Output the [X, Y] coordinate of the center of the cell containing the given text.  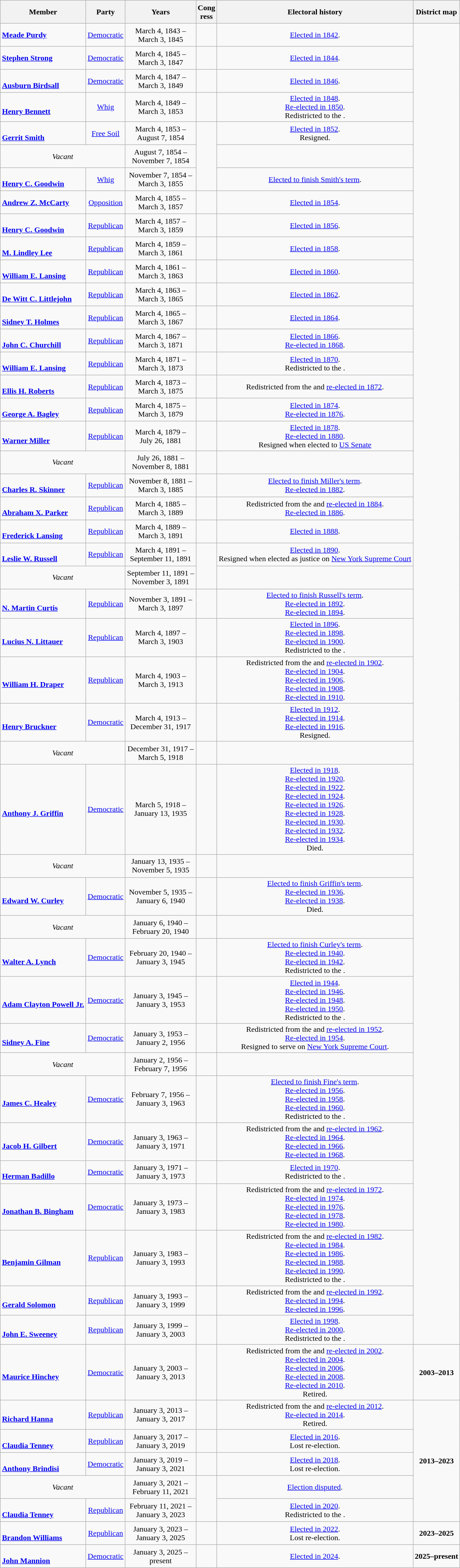
Opposition [106, 203]
Elected in 1878.Re-elected in 1880.Resigned when elected to US Senate [315, 436]
Elected to finish Curley's term.Re-elected in 1940.Re-elected in 1942.Redistricted to the . [315, 957]
Ausburn Birdsall [43, 81]
Sidney A. Fine [43, 1038]
Herman Badillo [43, 1172]
Sidney T. Holmes [43, 318]
Congress [206, 12]
Frederick Lansing [43, 531]
March 4, 1849 –March 3, 1853 [161, 107]
Charles R. Skinner [43, 485]
November 7, 1854 –March 3, 1855 [161, 179]
2025–present [437, 1556]
January 6, 1940 –February 20, 1940 [161, 927]
January 3, 2003 –January 3, 2013 [161, 1373]
John Mannion [43, 1556]
March 4, 1889 –March 3, 1891 [161, 531]
July 26, 1881 –November 8, 1881 [161, 462]
Meade Purdy [43, 35]
Warner Miller [43, 436]
Redistricted from the and re-elected in 1962.Re-elected in 1964.Re-elected in 1966.Re-elected in 1968. [315, 1142]
March 4, 1891 –September 11, 1891 [161, 554]
Jacob H. Gilbert [43, 1142]
March 4, 1867 –March 3, 1871 [161, 341]
Jonathan B. Bingham [43, 1207]
Elected to finish Russell's term.Re-elected in 1892.Re-elected in 1894. [315, 604]
Elected in 1864. [315, 318]
January 2, 1956 –February 7, 1956 [161, 1064]
Elected in 2016.Lost re-election. [315, 1441]
Edward W. Curley [43, 896]
December 31, 1917 –March 5, 1918 [161, 753]
March 4, 1845 –March 3, 1847 [161, 58]
Elected in 1844. [315, 58]
Elected in 1874.Re-elected in 1876. [315, 410]
Benjamin Gilman [43, 1258]
September 11, 1891 –November 3, 1891 [161, 577]
Elected in 1848.Re-elected in 1850.Redistricted to the . [315, 107]
Elected to finish Miller's term.Re-elected in 1882. [315, 485]
January 3, 1963 –January 3, 1971 [161, 1142]
Anthony Brindisi [43, 1464]
February 7, 1956 –January 3, 1963 [161, 1099]
District map [437, 12]
January 3, 2023 –January 3, 2025 [161, 1533]
Richard Hanna [43, 1415]
Elected in 1846. [315, 81]
January 3, 2017 –January 3, 2019 [161, 1441]
Elected in 1888. [315, 531]
March 4, 1853 –August 7, 1854 [161, 133]
Elected in 1890.Resigned when elected as justice on New York Supreme Court [315, 554]
Election disputed. [315, 1487]
George A. Bagley [43, 410]
March 4, 1885 –March 3, 1889 [161, 508]
March 5, 1918 –January 13, 1935 [161, 809]
Abraham X. Parker [43, 508]
Gerald Solomon [43, 1301]
John C. Churchill [43, 341]
Redistricted from the and re-elected in 1992.Re-elected in 1994.Re-elected in 1996. [315, 1301]
January 3, 1945 –January 3, 1953 [161, 1000]
De Witt C. Littlejohn [43, 295]
August 7, 1854 –November 7, 1854 [161, 156]
Elected in 2022.Lost re-election. [315, 1533]
January 3, 2013 –January 3, 2017 [161, 1415]
James C. Healey [43, 1099]
2023–2025 [437, 1533]
Leslie W. Russell [43, 554]
January 3, 1993 –January 3, 1999 [161, 1301]
Redistricted from the and re-elected in 1982.Re-elected in 1984.Re-elected in 1986.Re-elected in 1988.Re-elected in 1990.Redistricted to the . [315, 1258]
Elected in 1870.Redistricted to the . [315, 364]
January 3, 2019 –January 3, 2021 [161, 1464]
January 3, 2025 –present [161, 1556]
Elected in 1944.Re-elected in 1946.Re-elected in 1948.Re-elected in 1950.Redistricted to the . [315, 1000]
January 13, 1935 –November 5, 1935 [161, 866]
Free Soil [106, 133]
2003–2013 [437, 1373]
Years [161, 12]
Electoral history [315, 12]
Elected in 1866.Re-elected in 1868. [315, 341]
Elected in 1854. [315, 203]
Member [43, 12]
Ellis H. Roberts [43, 387]
March 4, 1847 –March 3, 1849 [161, 81]
Elected in 1842. [315, 35]
November 5, 1935 –January 6, 1940 [161, 896]
Elected in 1856. [315, 226]
Elected in 1860. [315, 272]
March 4, 1875 –March 3, 1879 [161, 410]
Elected in 1912.Re-elected in 1914.Re-elected in 1916.Resigned. [315, 722]
Gerrit Smith [43, 133]
Redistricted from the and re-elected in 1902.Re-elected in 1904.Re-elected in 1906.Re-elected in 1908.Re-elected in 1910. [315, 680]
Henry Bruckner [43, 722]
March 4, 1855 –March 3, 1857 [161, 203]
February 11, 2021 –January 3, 2023 [161, 1510]
Elected in 1862. [315, 295]
January 3, 1983 –January 3, 1993 [161, 1258]
Adam Clayton Powell Jr. [43, 1000]
Redistricted from the and re-elected in 1884.Re-elected in 1886. [315, 508]
Redistricted from the and re-elected in 2012.Re-elected in 2014.Retired. [315, 1415]
November 8, 1881 –March 3, 1885 [161, 485]
Elected in 1858. [315, 249]
March 4, 1897 –March 3, 1903 [161, 637]
Elected in 2024. [315, 1556]
Andrew Z. McCarty [43, 203]
January 3, 1971 –January 3, 1973 [161, 1172]
Elected in 1998.Re-elected in 2000.Redistricted to the . [315, 1330]
Maurice Hinchey [43, 1373]
Walter A. Lynch [43, 957]
March 4, 1873 –March 3, 1875 [161, 387]
March 4, 1843 –March 3, 1845 [161, 35]
Elected in 2020.Redistricted to the . [315, 1510]
Redistricted from the and re-elected in 1972.Re-elected in 1974.Re-elected in 1976.Re-elected in 1978.Re-elected in 1980. [315, 1207]
2013–2023 [437, 1461]
March 4, 1863 –March 3, 1865 [161, 295]
March 4, 1871 –March 3, 1873 [161, 364]
January 3, 1999 –January 3, 2003 [161, 1330]
Elected in 1852.Resigned. [315, 133]
January 3, 1973 –January 3, 1983 [161, 1207]
Redistricted from the and re-elected in 1952.Re-elected in 1954.Resigned to serve on New York Supreme Court. [315, 1038]
Elected to finish Smith's term. [315, 179]
M. Lindley Lee [43, 249]
Lucius N. Littauer [43, 637]
William H. Draper [43, 680]
Redistricted from the and re-elected in 1872. [315, 387]
Elected in 2018.Lost re-election. [315, 1464]
March 4, 1861 –March 3, 1863 [161, 272]
Party [106, 12]
Elected to finish Griffin's term.Re-elected in 1936.Re-elected in 1938.Died. [315, 896]
March 4, 1879 –July 26, 1881 [161, 436]
January 3, 1953 –January 2, 1956 [161, 1038]
March 4, 1859 –March 3, 1861 [161, 249]
Elected in 1896.Re-elected in 1898.Re-elected in 1900.Redistricted to the . [315, 637]
N. Martin Curtis [43, 604]
Brandon Williams [43, 1533]
Redistricted from the and re-elected in 2002.Re-elected in 2004.Re-elected in 2006.Re-elected in 2008.Re-elected in 2010.Retired. [315, 1373]
Henry Bennett [43, 107]
January 3, 2021 –February 11, 2021 [161, 1487]
March 4, 1903 –March 3, 1913 [161, 680]
Stephen Strong [43, 58]
Anthony J. Griffin [43, 809]
November 3, 1891 –March 3, 1897 [161, 604]
John E. Sweeney [43, 1330]
February 20, 1940 –January 3, 1945 [161, 957]
Elected in 1970.Redistricted to the . [315, 1172]
March 4, 1913 –December 31, 1917 [161, 722]
March 4, 1865 –March 3, 1867 [161, 318]
March 4, 1857 –March 3, 1859 [161, 226]
Elected to finish Fine's term.Re-elected in 1956.Re-elected in 1958.Re-elected in 1960.Redistricted to the . [315, 1099]
